Find where the given text appears and provide that cell's center as (X, Y) coordinate. 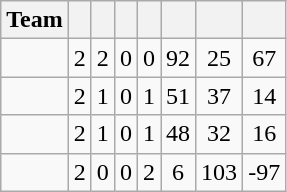
32 (220, 134)
37 (220, 96)
48 (178, 134)
-97 (264, 172)
Team (35, 20)
14 (264, 96)
51 (178, 96)
103 (220, 172)
92 (178, 58)
25 (220, 58)
16 (264, 134)
67 (264, 58)
6 (178, 172)
